From the cell containing the given text, extract its center point as (x, y) coordinate. 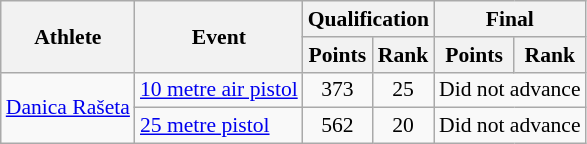
373 (338, 90)
Event (219, 36)
Athlete (68, 36)
25 (403, 90)
10 metre air pistol (219, 90)
Final (510, 19)
562 (338, 126)
Qualification (368, 19)
Danica Rašeta (68, 108)
20 (403, 126)
25 metre pistol (219, 126)
